Scan for the cell matching the given text and deliver its [x, y] coordinate at center. 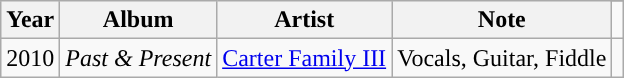
Carter Family III [304, 58]
Album [138, 20]
Note [502, 20]
Past & Present [138, 58]
Artist [304, 20]
2010 [30, 58]
Vocals, Guitar, Fiddle [502, 58]
Year [30, 20]
